Provide the [X, Y] coordinate of the cell's center where the given text is located.  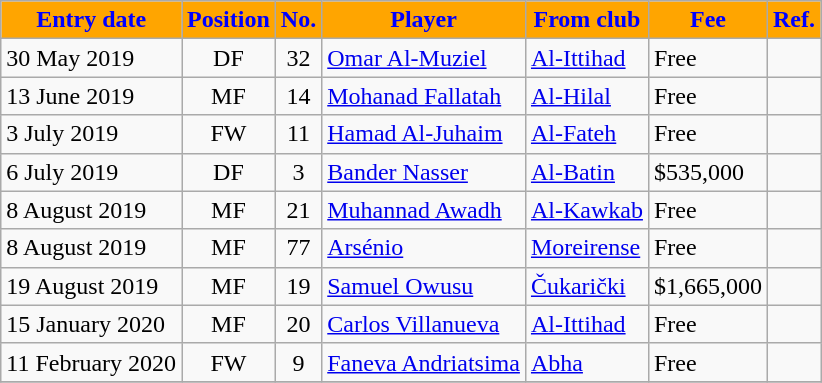
13 June 2019 [92, 96]
21 [298, 210]
Samuel Owusu [424, 286]
11 February 2020 [92, 362]
19 [298, 286]
Carlos Villanueva [424, 324]
Entry date [92, 20]
Al-Hilal [586, 96]
Omar Al-Muziel [424, 58]
3 [298, 172]
Moreirense [586, 248]
15 January 2020 [92, 324]
Al-Kawkab [586, 210]
3 July 2019 [92, 134]
Bander Nasser [424, 172]
Muhannad Awadh [424, 210]
Al-Batin [586, 172]
77 [298, 248]
From club [586, 20]
11 [298, 134]
20 [298, 324]
No. [298, 20]
Position [229, 20]
9 [298, 362]
6 July 2019 [92, 172]
14 [298, 96]
Hamad Al-Juhaim [424, 134]
$535,000 [708, 172]
$1,665,000 [708, 286]
Al-Fateh [586, 134]
Arsénio [424, 248]
Abha [586, 362]
Fee [708, 20]
Mohanad Fallatah [424, 96]
Faneva Andriatsima [424, 362]
Čukarički [586, 286]
30 May 2019 [92, 58]
Player [424, 20]
32 [298, 58]
19 August 2019 [92, 286]
Ref. [794, 20]
